Scan for the cell matching the given text and deliver its [x, y] coordinate at center. 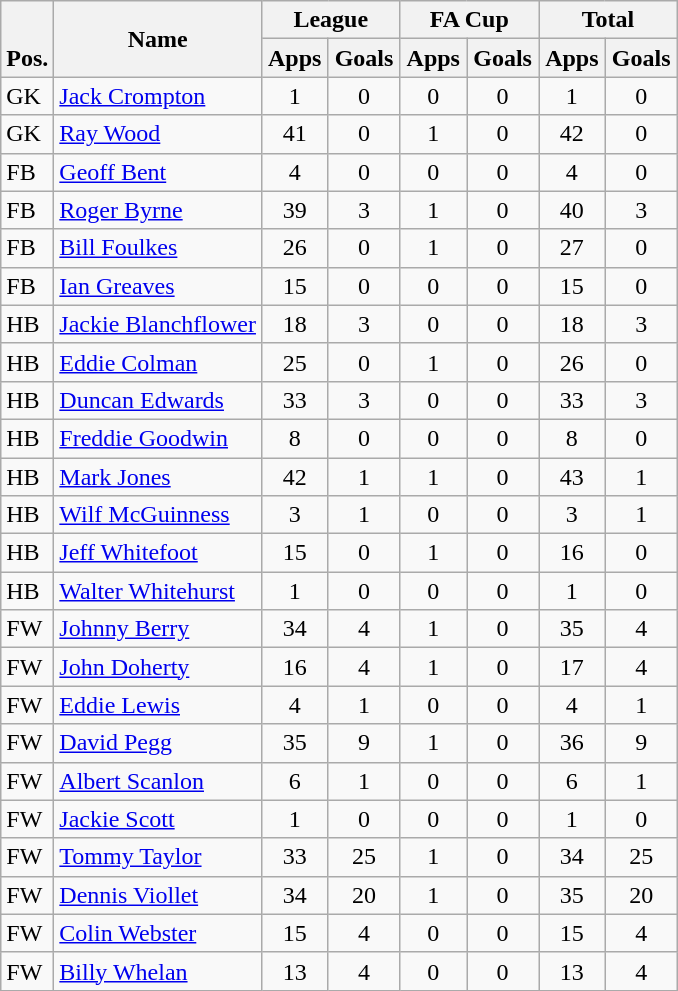
Total [608, 20]
Ray Wood [158, 134]
Colin Webster [158, 933]
Pos. [28, 39]
Name [158, 39]
Jeff Whitefoot [158, 553]
Freddie Goodwin [158, 438]
Billy Whelan [158, 971]
17 [572, 667]
Jack Crompton [158, 96]
Wilf McGuinness [158, 515]
Ian Greaves [158, 286]
40 [572, 210]
League [330, 20]
Tommy Taylor [158, 857]
Mark Jones [158, 477]
Bill Foulkes [158, 248]
Johnny Berry [158, 629]
Walter Whitehurst [158, 591]
43 [572, 477]
David Pegg [158, 743]
Dennis Viollet [158, 895]
Albert Scanlon [158, 781]
Jackie Blanchflower [158, 324]
Eddie Lewis [158, 705]
27 [572, 248]
John Doherty [158, 667]
41 [294, 134]
39 [294, 210]
FA Cup [470, 20]
Duncan Edwards [158, 400]
36 [572, 743]
Jackie Scott [158, 819]
Eddie Colman [158, 362]
Geoff Bent [158, 172]
Roger Byrne [158, 210]
